Search for the cell housing the specified text and yield its (X, Y) center coordinate. 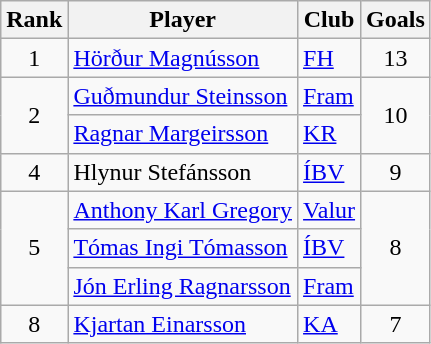
10 (396, 115)
9 (396, 172)
5 (34, 248)
FH (330, 58)
7 (396, 324)
Tómas Ingi Tómasson (183, 248)
Player (183, 20)
Ragnar Margeirsson (183, 134)
Hlynur Stefánsson (183, 172)
Rank (34, 20)
Hörður Magnússon (183, 58)
Anthony Karl Gregory (183, 210)
Valur (330, 210)
Club (330, 20)
2 (34, 115)
Goals (396, 20)
Kjartan Einarsson (183, 324)
Jón Erling Ragnarsson (183, 286)
KA (330, 324)
Guðmundur Steinsson (183, 96)
KR (330, 134)
13 (396, 58)
4 (34, 172)
1 (34, 58)
